Output the (x, y) coordinate of the center of the cell containing the given text.  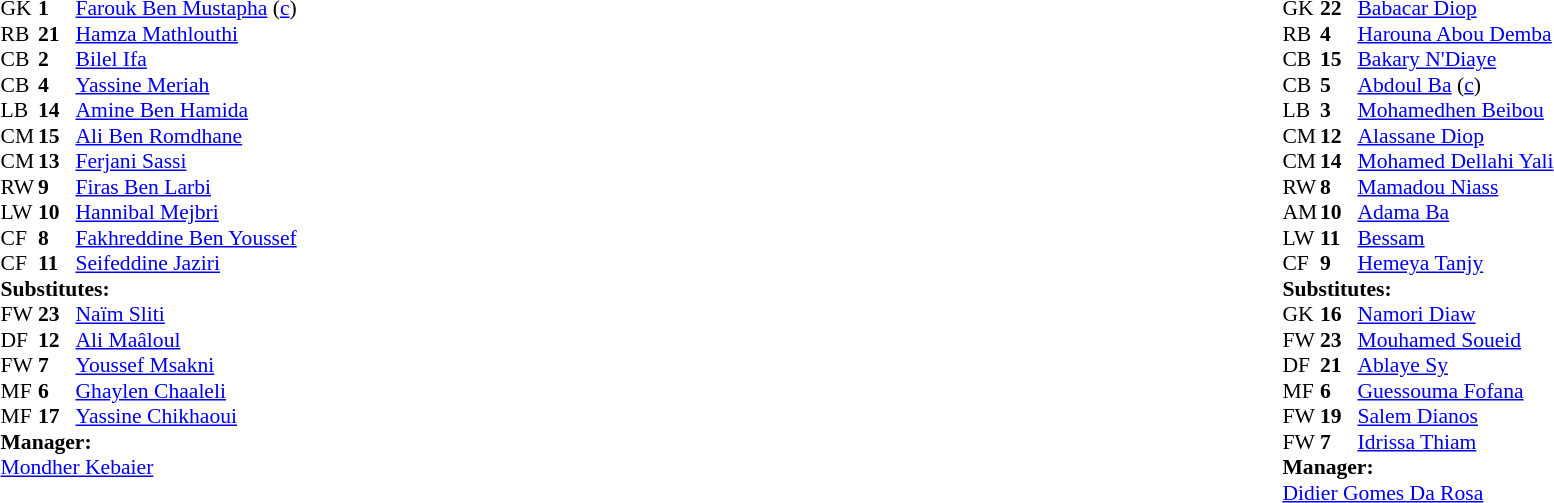
Bakary N'Diaye (1455, 59)
13 (57, 161)
Hamza Mathlouthi (186, 34)
Amine Ben Hamida (186, 111)
Seifeddine Jaziri (186, 263)
Hemeya Tanjy (1455, 263)
Yassine Chikhaoui (186, 417)
Ali Ben Romdhane (186, 136)
Salem Dianos (1455, 417)
17 (57, 417)
Mouhamed Soueid (1455, 340)
GK (1301, 315)
Hannibal Mejbri (186, 213)
5 (1339, 85)
16 (1339, 315)
Ablaye Sy (1455, 365)
Mondher Kebaier (148, 467)
Guessouma Fofana (1455, 391)
Namori Diaw (1455, 315)
Idrissa Thiam (1455, 442)
Adama Ba (1455, 213)
Youssef Msakni (186, 365)
Mamadou Niass (1455, 187)
Mohamed Dellahi Yali (1455, 161)
Yassine Meriah (186, 85)
Alassane Diop (1455, 136)
Ghaylen Chaaleli (186, 391)
Harouna Abou Demba (1455, 34)
Bessam (1455, 238)
Bilel Ifa (186, 59)
Fakhreddine Ben Youssef (186, 238)
AM (1301, 213)
Naïm Sliti (186, 315)
Ali Maâloul (186, 340)
Ferjani Sassi (186, 161)
Mohamedhen Beibou (1455, 111)
3 (1339, 111)
2 (57, 59)
Abdoul Ba (c) (1455, 85)
19 (1339, 417)
Firas Ben Larbi (186, 187)
